Locate the cell with the specified text and output its (X, Y) center coordinate. 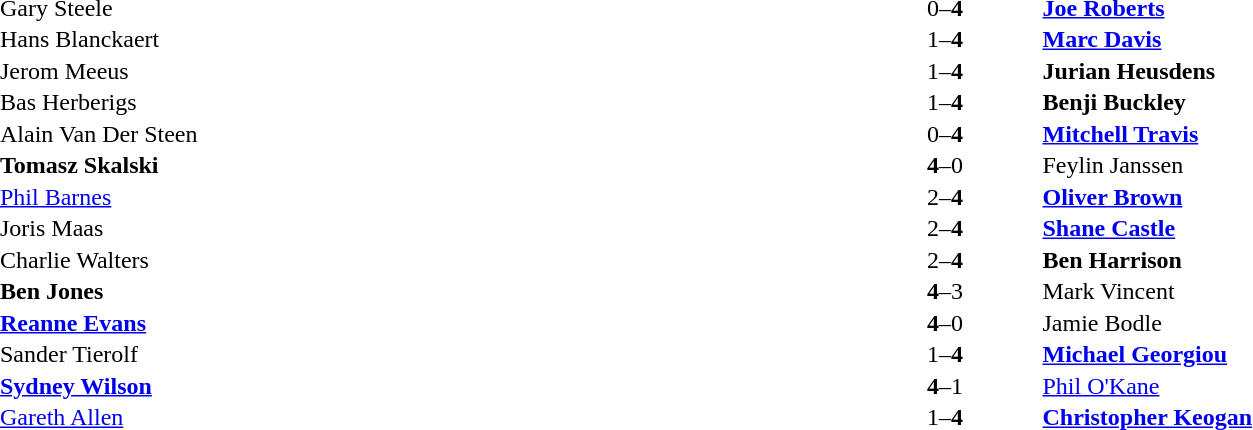
0–4 (944, 134)
4–3 (944, 291)
4–1 (944, 386)
